Locate the cell with the specified text and output its [X, Y] center coordinate. 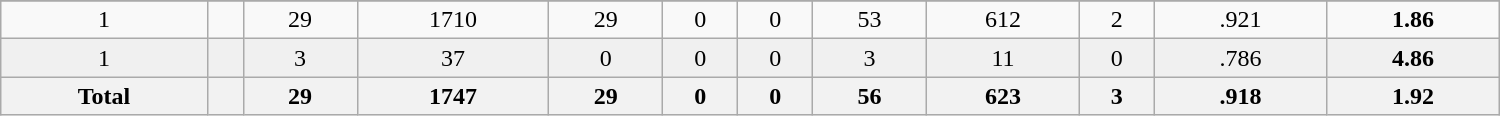
Total [104, 96]
1.86 [1414, 20]
11 [1004, 58]
.786 [1240, 58]
612 [1004, 20]
623 [1004, 96]
.918 [1240, 96]
.921 [1240, 20]
1747 [453, 96]
53 [870, 20]
37 [453, 58]
2 [1116, 20]
1710 [453, 20]
56 [870, 96]
4.86 [1414, 58]
1.92 [1414, 96]
